Find where the given text appears and provide that cell's center as [X, Y] coordinate. 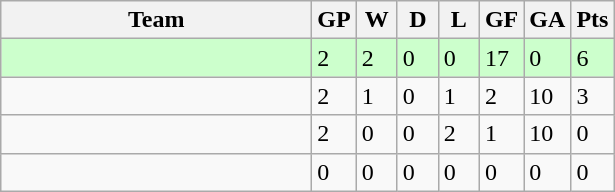
Pts [592, 20]
W [376, 20]
GA [548, 20]
D [418, 20]
17 [501, 58]
GP [334, 20]
L [458, 20]
Team [156, 20]
3 [592, 96]
GF [501, 20]
6 [592, 58]
